Detect which cell encompasses the target text, then output its (x, y) center coordinate. 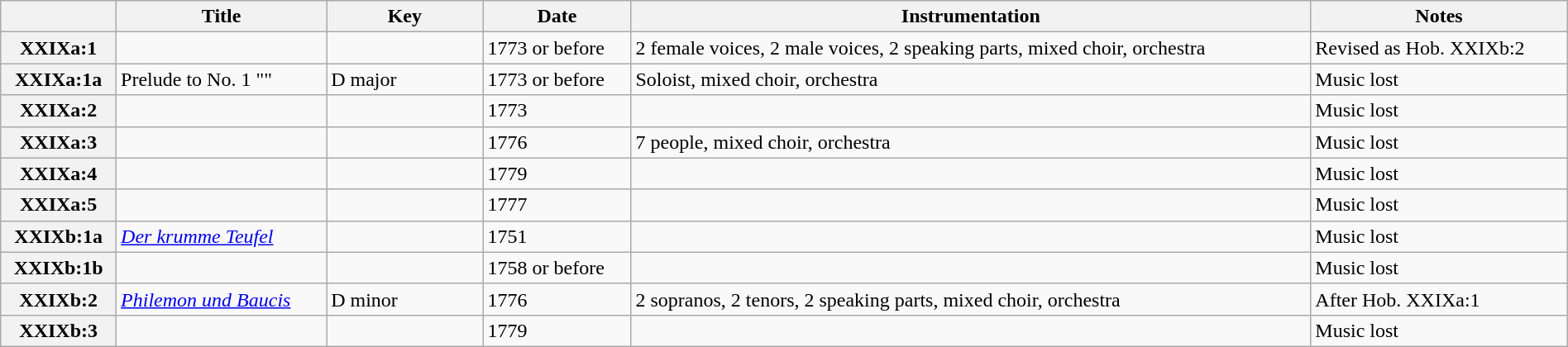
Date (557, 17)
XXIXb:1b (59, 268)
Prelude to No. 1 "" (222, 79)
D minor (405, 299)
XXIXa:3 (59, 142)
XXIXa:1a (59, 79)
XXIXa:1 (59, 48)
Title (222, 17)
After Hob. XXIXa:1 (1439, 299)
XXIXb:1a (59, 236)
2 female voices, 2 male voices, 2 speaking parts, mixed choir, orchestra (971, 48)
2 sopranos, 2 tenors, 2 speaking parts, mixed choir, orchestra (971, 299)
1777 (557, 205)
Soloist, mixed choir, orchestra (971, 79)
Der krumme Teufel (222, 236)
7 people, mixed choir, orchestra (971, 142)
Key (405, 17)
1773 (557, 111)
Instrumentation (971, 17)
XXIXb:2 (59, 299)
XXIXa:5 (59, 205)
XXIXa:2 (59, 111)
XXIXb:3 (59, 330)
Philemon und Baucis (222, 299)
Notes (1439, 17)
Revised as Hob. XXIXb:2 (1439, 48)
D major (405, 79)
1758 or before (557, 268)
1751 (557, 236)
XXIXa:4 (59, 173)
